Capture the cell that displays the provided text and extract its [x, y] central coordinate. 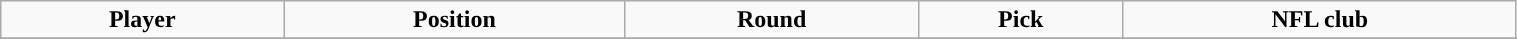
Player [142, 20]
NFL club [1320, 20]
Round [772, 20]
Position [454, 20]
Pick [1020, 20]
